Return [x, y] of the center of cell containing provided text 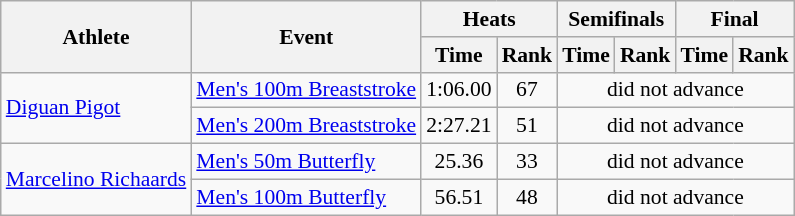
1:06.00 [458, 90]
Men's 200m Breaststroke [306, 126]
Heats [489, 19]
Men's 50m Butterfly [306, 162]
Athlete [96, 36]
48 [528, 197]
33 [528, 162]
56.51 [458, 197]
Diguan Pigot [96, 108]
51 [528, 126]
Event [306, 36]
25.36 [458, 162]
Men's 100m Breaststroke [306, 90]
Final [734, 19]
2:27.21 [458, 126]
67 [528, 90]
Semifinals [616, 19]
Marcelino Richaards [96, 180]
Men's 100m Butterfly [306, 197]
